Search for the cell housing the specified text and yield its [X, Y] center coordinate. 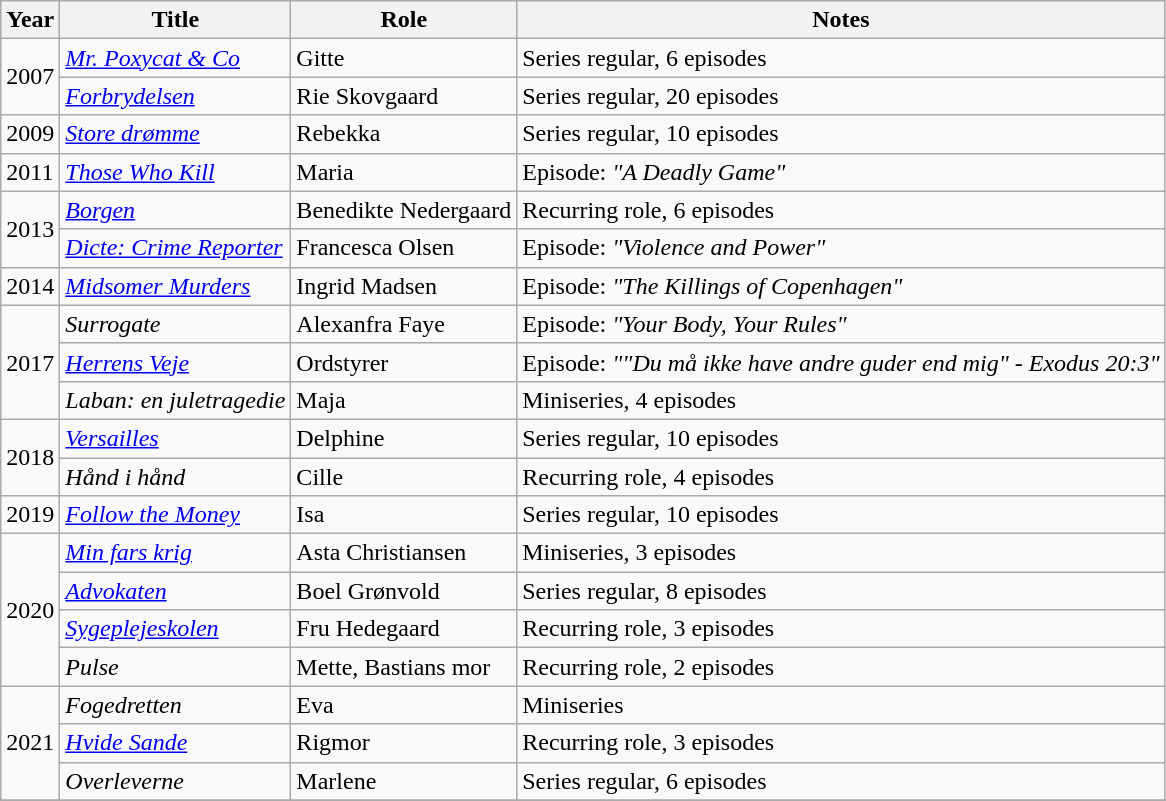
Mette, Bastians mor [404, 667]
Fogedretten [176, 705]
Ingrid Madsen [404, 286]
Dicte: Crime Reporter [176, 248]
Francesca Olsen [404, 248]
Miniseries [841, 705]
Series regular, 8 episodes [841, 591]
2020 [30, 610]
2013 [30, 229]
Alexanfra Faye [404, 324]
2018 [30, 457]
2021 [30, 743]
Rie Skovgaard [404, 96]
Miniseries, 3 episodes [841, 553]
Cille [404, 477]
Benedikte Nedergaard [404, 210]
Recurring role, 4 episodes [841, 477]
Herrens Veje [176, 362]
Eva [404, 705]
Maja [404, 400]
Role [404, 20]
Recurring role, 6 episodes [841, 210]
Delphine [404, 438]
Episode: "A Deadly Game" [841, 172]
Maria [404, 172]
Advokaten [176, 591]
Gitte [404, 58]
Forbrydelsen [176, 96]
Episode: "Your Body, Your Rules" [841, 324]
2017 [30, 362]
Sygeplejeskolen [176, 629]
2007 [30, 77]
Miniseries, 4 episodes [841, 400]
Pulse [176, 667]
Midsomer Murders [176, 286]
Store drømme [176, 134]
Recurring role, 2 episodes [841, 667]
Follow the Money [176, 515]
Ordstyrer [404, 362]
Series regular, 20 episodes [841, 96]
Notes [841, 20]
Episode: "Violence and Power" [841, 248]
2014 [30, 286]
Laban: en juletragedie [176, 400]
Rigmor [404, 743]
Mr. Poxycat & Co [176, 58]
Year [30, 20]
Episode: ""Du må ikke have andre guder end mig" - Exodus 20:3" [841, 362]
Overleverne [176, 781]
Borgen [176, 210]
Marlene [404, 781]
Boel Grønvold [404, 591]
Rebekka [404, 134]
Asta Christiansen [404, 553]
Min fars krig [176, 553]
Episode: "The Killings of Copenhagen" [841, 286]
Versailles [176, 438]
Fru Hedegaard [404, 629]
Those Who Kill [176, 172]
2009 [30, 134]
Isa [404, 515]
2011 [30, 172]
Title [176, 20]
2019 [30, 515]
Hvide Sande [176, 743]
Hånd i hånd [176, 477]
Surrogate [176, 324]
